Scan for the cell matching the given text and deliver its (x, y) coordinate at center. 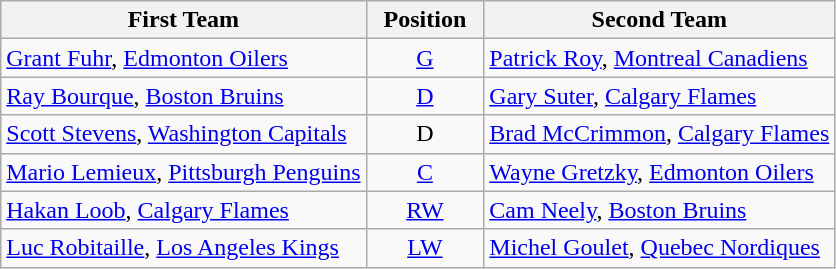
Position (425, 20)
G (425, 58)
Patrick Roy, Montreal Canadiens (660, 58)
Cam Neely, Boston Bruins (660, 210)
Hakan Loob, Calgary Flames (184, 210)
Brad McCrimmon, Calgary Flames (660, 134)
Wayne Gretzky, Edmonton Oilers (660, 172)
Ray Bourque, Boston Bruins (184, 96)
RW (425, 210)
C (425, 172)
Grant Fuhr, Edmonton Oilers (184, 58)
Gary Suter, Calgary Flames (660, 96)
Second Team (660, 20)
LW (425, 248)
Michel Goulet, Quebec Nordiques (660, 248)
First Team (184, 20)
Luc Robitaille, Los Angeles Kings (184, 248)
Scott Stevens, Washington Capitals (184, 134)
Mario Lemieux, Pittsburgh Penguins (184, 172)
